Identify which cell holds the provided text, then report its (x, y) central coordinate. 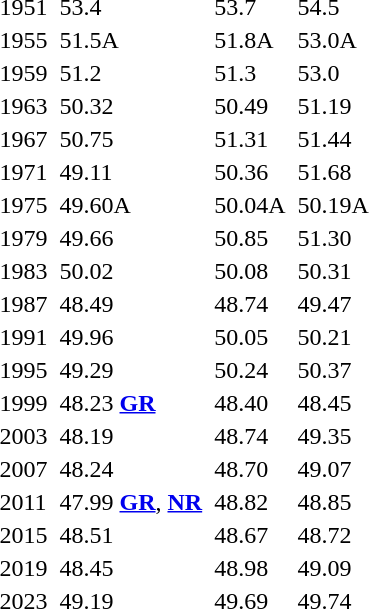
48.82 (250, 502)
49.11 (131, 172)
51.5A (131, 40)
48.24 (131, 469)
48.51 (131, 535)
50.32 (131, 106)
51.31 (250, 139)
48.45 (131, 568)
50.04A (250, 205)
50.49 (250, 106)
50.75 (131, 139)
50.85 (250, 238)
48.19 (131, 436)
49.66 (131, 238)
48.70 (250, 469)
49.96 (131, 337)
50.08 (250, 271)
48.98 (250, 568)
48.23 GR (131, 403)
49.29 (131, 370)
51.2 (131, 73)
49.60A (131, 205)
50.05 (250, 337)
47.99 GR, NR (131, 502)
51.8A (250, 40)
50.24 (250, 370)
50.36 (250, 172)
51.3 (250, 73)
48.67 (250, 535)
50.02 (131, 271)
48.49 (131, 304)
48.40 (250, 403)
